Identify which cell holds the provided text, then report its [x, y] central coordinate. 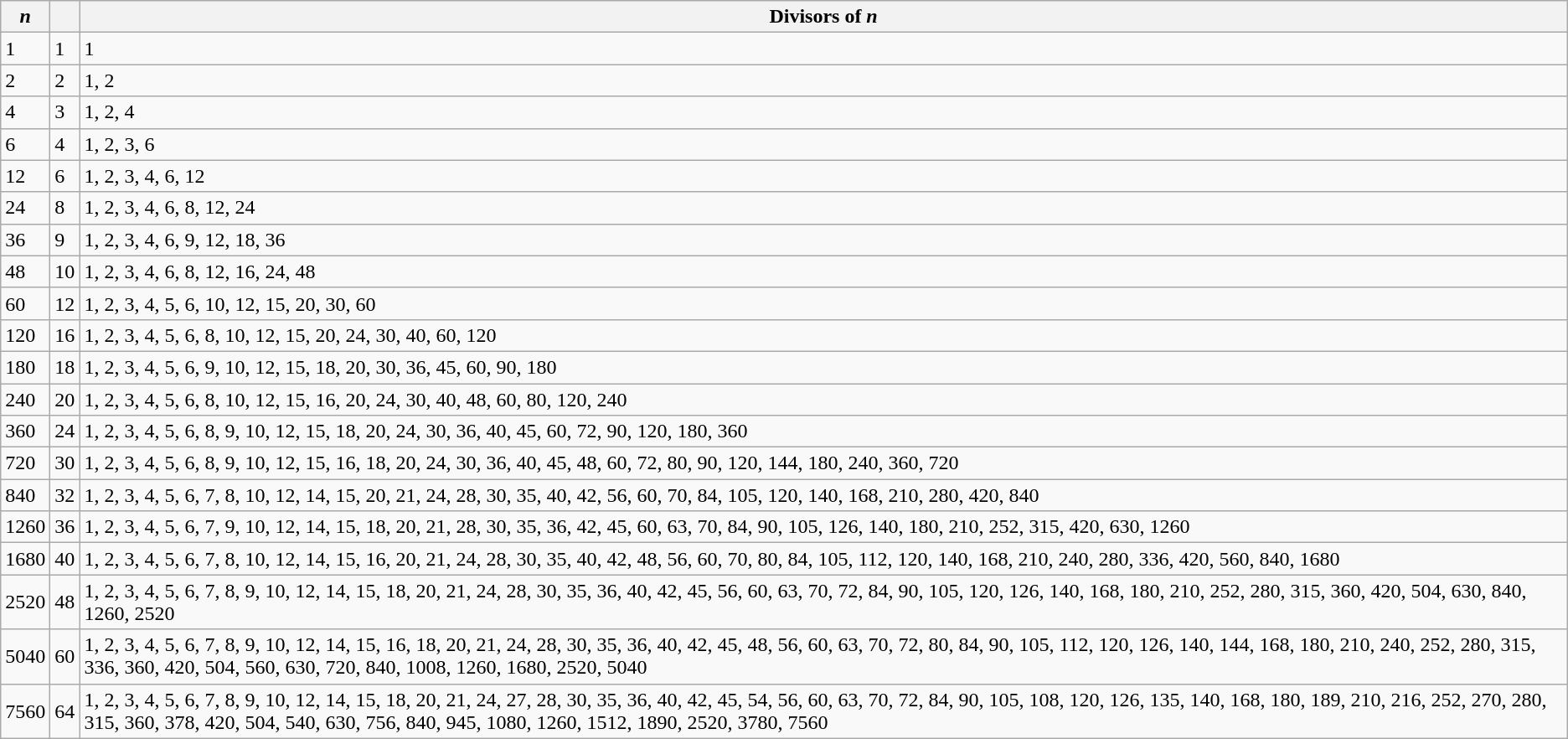
5040 [25, 657]
32 [65, 495]
16 [65, 335]
360 [25, 432]
7560 [25, 711]
1, 2, 4 [823, 112]
8 [65, 208]
720 [25, 463]
1, 2, 3, 4, 5, 6, 9, 10, 12, 15, 18, 20, 30, 36, 45, 60, 90, 180 [823, 367]
9 [65, 240]
40 [65, 559]
1, 2 [823, 80]
840 [25, 495]
Divisors of n [823, 17]
1, 2, 3, 4, 5, 6, 7, 9, 10, 12, 14, 15, 18, 20, 21, 28, 30, 35, 36, 42, 45, 60, 63, 70, 84, 90, 105, 126, 140, 180, 210, 252, 315, 420, 630, 1260 [823, 527]
1, 2, 3, 4, 5, 6, 8, 10, 12, 15, 16, 20, 24, 30, 40, 48, 60, 80, 120, 240 [823, 400]
1, 2, 3, 4, 5, 6, 7, 8, 10, 12, 14, 15, 20, 21, 24, 28, 30, 35, 40, 42, 56, 60, 70, 84, 105, 120, 140, 168, 210, 280, 420, 840 [823, 495]
1260 [25, 527]
1, 2, 3, 4, 5, 6, 8, 9, 10, 12, 15, 16, 18, 20, 24, 30, 36, 40, 45, 48, 60, 72, 80, 90, 120, 144, 180, 240, 360, 720 [823, 463]
1, 2, 3, 6 [823, 144]
3 [65, 112]
1, 2, 3, 4, 5, 6, 8, 10, 12, 15, 20, 24, 30, 40, 60, 120 [823, 335]
1, 2, 3, 4, 5, 6, 8, 9, 10, 12, 15, 18, 20, 24, 30, 36, 40, 45, 60, 72, 90, 120, 180, 360 [823, 432]
10 [65, 271]
20 [65, 400]
1, 2, 3, 4, 5, 6, 10, 12, 15, 20, 30, 60 [823, 303]
1, 2, 3, 4, 6, 9, 12, 18, 36 [823, 240]
1680 [25, 559]
30 [65, 463]
1, 2, 3, 4, 6, 8, 12, 16, 24, 48 [823, 271]
2520 [25, 602]
n [25, 17]
180 [25, 367]
1, 2, 3, 4, 6, 12 [823, 176]
18 [65, 367]
1, 2, 3, 4, 6, 8, 12, 24 [823, 208]
64 [65, 711]
120 [25, 335]
240 [25, 400]
